Pinpoint the cell where the given text exists, returning its (X, Y) midpoint coordinate. 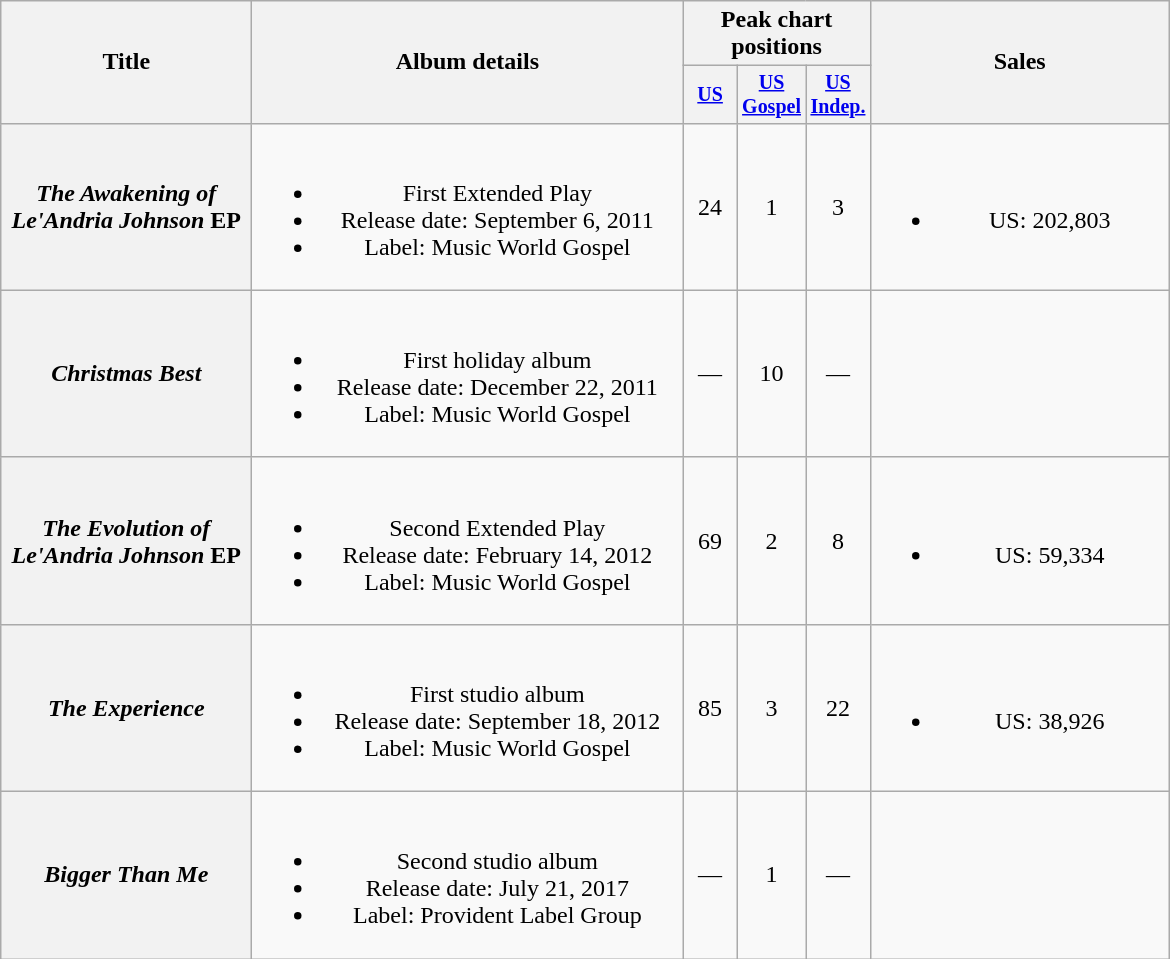
Second Extended PlayRelease date: February 14, 2012Label: Music World Gospel (468, 540)
69 (710, 540)
24 (710, 206)
Christmas Best (126, 374)
First Extended PlayRelease date: September 6, 2011Label: Music World Gospel (468, 206)
8 (838, 540)
Second studio albumRelease date: July 21, 2017Label: Provident Label Group (468, 876)
The Experience (126, 708)
Title (126, 62)
Bigger Than Me (126, 876)
US Indep. (838, 94)
Album details (468, 62)
2 (771, 540)
First holiday albumRelease date: December 22, 2011Label: Music World Gospel (468, 374)
First studio albumRelease date: September 18, 2012Label: Music World Gospel (468, 708)
Sales (1020, 62)
US: 38,926 (1020, 708)
The Evolution of Le'Andria Johnson EP (126, 540)
US: 202,803 (1020, 206)
10 (771, 374)
The Awakening of Le'Andria Johnson EP (126, 206)
US (710, 94)
22 (838, 708)
85 (710, 708)
US Gospel (771, 94)
US: 59,334 (1020, 540)
Peak chart positions (776, 34)
